Return (x, y) of the center of cell containing provided text 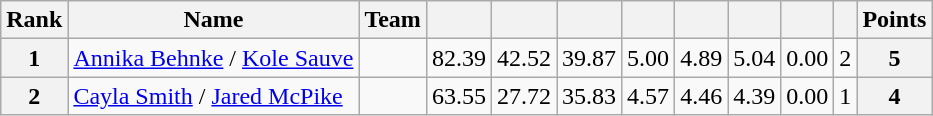
4.89 (702, 58)
Points (894, 20)
Team (393, 20)
4.46 (702, 96)
4 (894, 96)
27.72 (524, 96)
Name (214, 20)
42.52 (524, 58)
5 (894, 58)
Rank (34, 20)
Annika Behnke / Kole Sauve (214, 58)
5.04 (754, 58)
39.87 (590, 58)
82.39 (458, 58)
4.57 (648, 96)
35.83 (590, 96)
Cayla Smith / Jared McPike (214, 96)
4.39 (754, 96)
63.55 (458, 96)
5.00 (648, 58)
